For the text-containing cell, return its midpoint in [x, y] coordinate format. 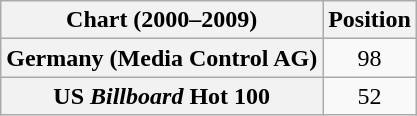
52 [370, 96]
US Billboard Hot 100 [162, 96]
Chart (2000–2009) [162, 20]
Germany (Media Control AG) [162, 58]
Position [370, 20]
98 [370, 58]
